Return the [x, y] coordinate for the center point of the cell that contains the specified text.  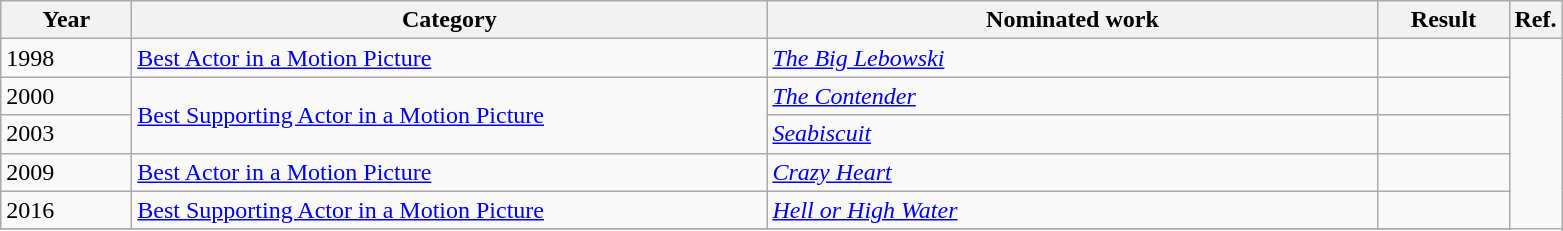
Seabiscuit [1072, 134]
Ref. [1536, 20]
2009 [66, 172]
2003 [66, 134]
2000 [66, 96]
2016 [66, 210]
Year [66, 20]
Result [1444, 20]
1998 [66, 58]
Category [450, 20]
Crazy Heart [1072, 172]
Hell or High Water [1072, 210]
Nominated work [1072, 20]
The Big Lebowski [1072, 58]
The Contender [1072, 96]
